Extract the (x, y) coordinate from the center of the cell holding the provided text.  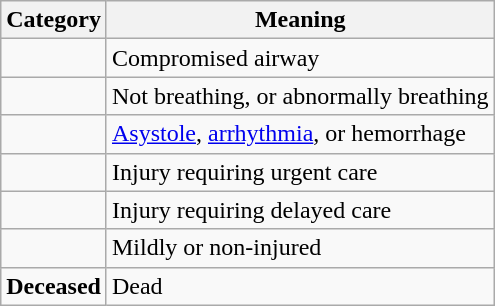
Mildly or non-injured (300, 248)
Deceased (54, 286)
Dead (300, 286)
Asystole, arrhythmia, or hemorrhage (300, 134)
Meaning (300, 20)
Not breathing, or abnormally breathing (300, 96)
Injury requiring delayed care (300, 210)
Injury requiring urgent care (300, 172)
Category (54, 20)
Compromised airway (300, 58)
